Locate the cell with the specified text and output its (x, y) center coordinate. 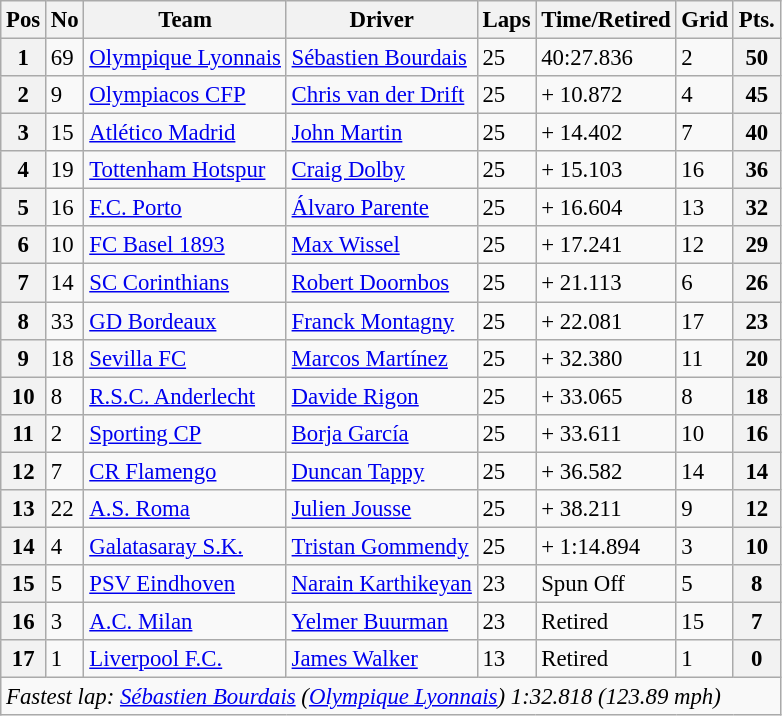
Pts. (756, 20)
Davide Rigon (382, 396)
A.S. Roma (185, 509)
Álvaro Parente (382, 208)
James Walker (382, 659)
50 (756, 58)
Duncan Tappy (382, 471)
John Martin (382, 133)
+ 10.872 (606, 95)
Spun Off (606, 584)
Sevilla FC (185, 358)
No (65, 20)
Marcos Martínez (382, 358)
CR Flamengo (185, 471)
Narain Karthikeyan (382, 584)
Tottenham Hotspur (185, 170)
Tristan Gommendy (382, 546)
+ 36.582 (606, 471)
Craig Dolby (382, 170)
Team (185, 20)
Laps (506, 20)
Julien Jousse (382, 509)
20 (756, 358)
+ 17.241 (606, 245)
Time/Retired (606, 20)
Robert Doornbos (382, 283)
0 (756, 659)
Sporting CP (185, 433)
+ 22.081 (606, 321)
29 (756, 245)
40 (756, 133)
36 (756, 170)
Grid (704, 20)
GD Bordeaux (185, 321)
Olympiacos CFP (185, 95)
Pos (24, 20)
R.S.C. Anderlecht (185, 396)
Franck Montagny (382, 321)
A.C. Milan (185, 621)
19 (65, 170)
+ 38.211 (606, 509)
+ 32.380 (606, 358)
+ 33.611 (606, 433)
+ 15.103 (606, 170)
Galatasaray S.K. (185, 546)
Olympique Lyonnais (185, 58)
+ 21.113 (606, 283)
SC Corinthians (185, 283)
Yelmer Buurman (382, 621)
Max Wissel (382, 245)
40:27.836 (606, 58)
Fastest lap: Sébastien Bourdais (Olympique Lyonnais) 1:32.818 (123.89 mph) (390, 697)
PSV Eindhoven (185, 584)
+ 1:14.894 (606, 546)
Liverpool F.C. (185, 659)
Sébastien Bourdais (382, 58)
22 (65, 509)
Chris van der Drift (382, 95)
+ 33.065 (606, 396)
Borja García (382, 433)
+ 14.402 (606, 133)
Atlético Madrid (185, 133)
FC Basel 1893 (185, 245)
32 (756, 208)
Driver (382, 20)
45 (756, 95)
26 (756, 283)
F.C. Porto (185, 208)
33 (65, 321)
69 (65, 58)
+ 16.604 (606, 208)
